Return [X, Y] of the center of cell containing provided text 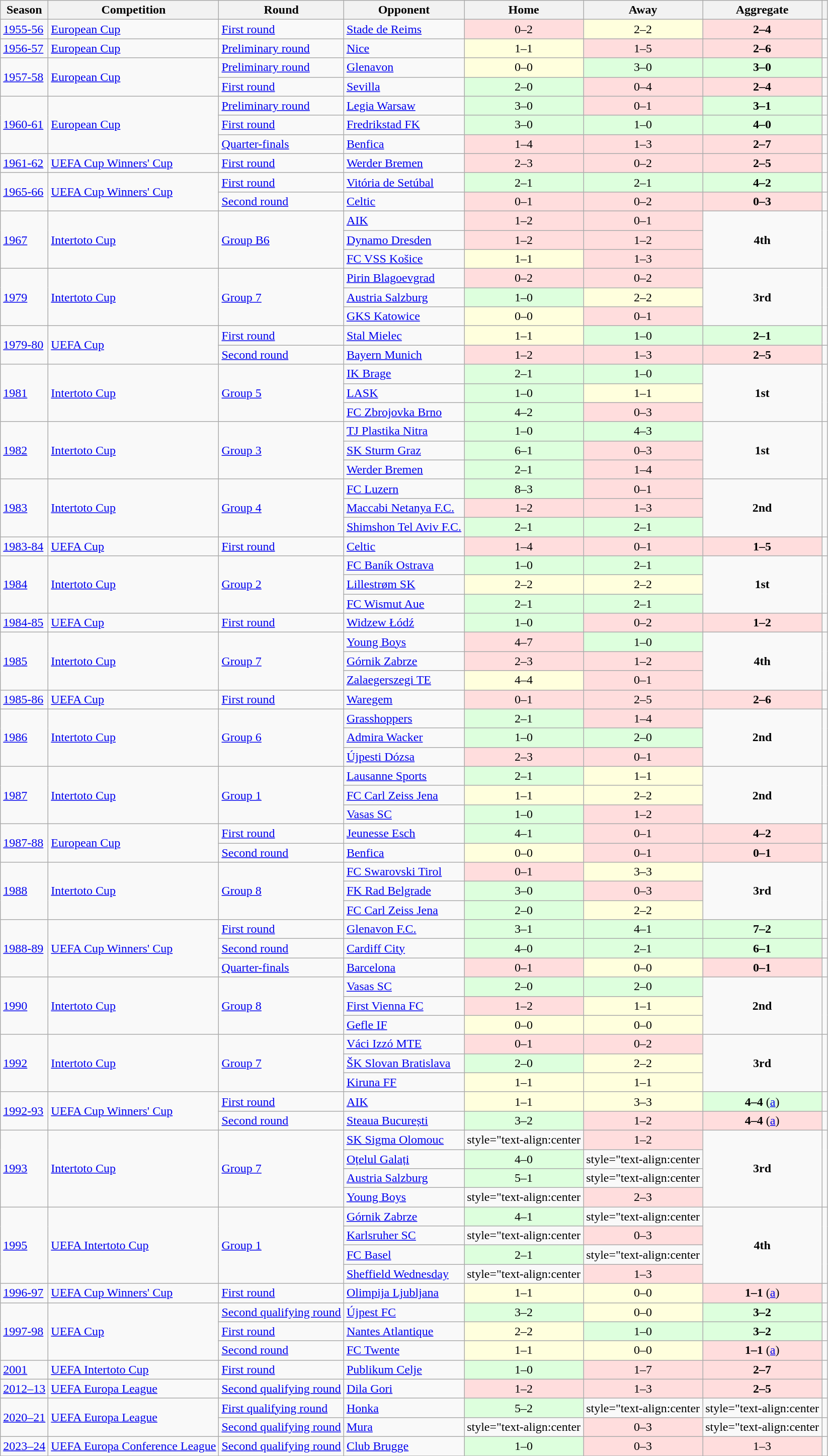
Opponent [403, 10]
Home [524, 10]
Admira Wacker [403, 738]
1967 [24, 239]
1981 [24, 393]
FC Swarovski Tirol [403, 872]
1987-88 [24, 843]
5–1 [524, 1178]
2023–24 [24, 1446]
Váci Izzó MTE [403, 1044]
Gefle IF [403, 1025]
1979 [24, 297]
1960-61 [24, 125]
7–2 [763, 929]
Legia Warsaw [403, 106]
1956-57 [24, 48]
Dila Gori [403, 1389]
Stal Mielec [403, 336]
Group 5 [281, 393]
FC Wismut Aue [403, 604]
4–4 [524, 680]
Zalaegerszegi TE [403, 680]
Away [643, 10]
Mura [403, 1427]
Karlsruher SC [403, 1236]
Sevilla [403, 87]
Glenavon [403, 67]
1988-89 [24, 948]
Maccabi Netanya F.C. [403, 508]
0–4 [643, 87]
1995 [24, 1245]
Jeunesse Esch [403, 833]
First qualifying round [281, 1408]
GKS Katowice [403, 316]
Újpest FC [403, 1312]
1965-66 [24, 192]
2001 [24, 1369]
Stade de Reims [403, 29]
Vitória de Setúbal [403, 182]
Cardiff City [403, 948]
Glenavon F.C. [403, 929]
Fredrikstad FK [403, 125]
IK Brage [403, 374]
1993 [24, 1168]
Sheffield Wednesday [403, 1274]
1983 [24, 508]
Round [281, 10]
4–7 [524, 642]
2020–21 [24, 1417]
4–3 [643, 431]
Club Brugge [403, 1446]
1985 [24, 661]
1988 [24, 891]
Competition [134, 10]
1985-86 [24, 699]
1984 [24, 585]
Pirin Blagoevgrad [403, 278]
FC Basel [403, 1255]
TJ Plastika Nitra [403, 431]
Honka [403, 1408]
First Vienna FC [403, 1006]
1–7 [643, 1369]
2012–13 [24, 1389]
Waregem [403, 699]
Widzew Łódź [403, 623]
FC Twente [403, 1350]
Újpesti Dózsa [403, 757]
Group B6 [281, 239]
Barcelona [403, 967]
ŠK Slovan Bratislava [403, 1063]
1961-62 [24, 163]
LASK [403, 393]
Kiruna FF [403, 1082]
FC Zbrojovka Brno [403, 412]
Grasshoppers [403, 718]
1979-80 [24, 345]
FC VSS Košice [403, 259]
1997-98 [24, 1331]
Shimshon Tel Aviv F.C. [403, 527]
Olimpija Ljubljana [403, 1293]
Bayern Munich [403, 355]
FK Rad Belgrade [403, 891]
1992 [24, 1063]
1982 [24, 450]
Group 3 [281, 450]
Steaua București [403, 1120]
Publikum Celje [403, 1369]
1957-58 [24, 77]
Season [24, 10]
FC Baník Ostrava [403, 565]
5–2 [524, 1408]
Oțelul Galați [403, 1159]
1986 [24, 738]
Group 2 [281, 585]
1996-97 [24, 1293]
SK Sigma Olomouc [403, 1140]
1992-93 [24, 1111]
1984-85 [24, 623]
1987 [24, 795]
Nice [403, 48]
8–3 [524, 489]
Nantes Atlantique [403, 1331]
FC Luzern [403, 489]
1955-56 [24, 29]
SK Sturm Graz [403, 450]
Dynamo Dresden [403, 240]
Group 4 [281, 508]
Lausanne Sports [403, 776]
Lillestrøm SK [403, 585]
1983-84 [24, 546]
Group 6 [281, 738]
1990 [24, 1006]
Aggregate [763, 10]
UEFA Europa Conference League [134, 1446]
